Determine the [X, Y] coordinate at the center of the cell enclosing the given text.  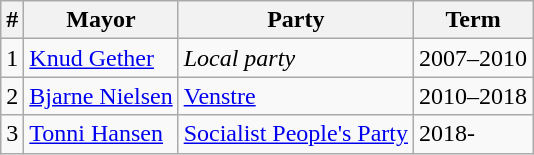
1 [12, 58]
Mayor [101, 20]
Knud Gether [101, 58]
2018- [474, 134]
Venstre [296, 96]
# [12, 20]
Bjarne Nielsen [101, 96]
Tonni Hansen [101, 134]
2 [12, 96]
Party [296, 20]
Socialist People's Party [296, 134]
Term [474, 20]
2010–2018 [474, 96]
Local party [296, 58]
2007–2010 [474, 58]
3 [12, 134]
